Extract the (X, Y) coordinate from the center of the cell holding the provided text.  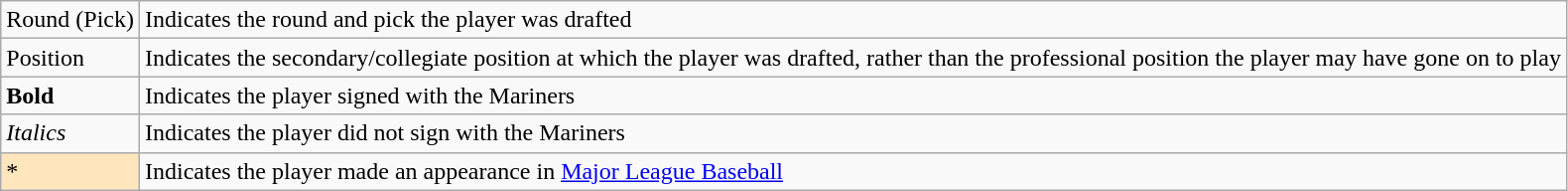
Indicates the player did not sign with the Mariners (852, 133)
Bold (70, 95)
Indicates the player made an appearance in Major League Baseball (852, 171)
Indicates the round and pick the player was drafted (852, 20)
Round (Pick) (70, 20)
Italics (70, 133)
* (70, 171)
Indicates the player signed with the Mariners (852, 95)
Position (70, 58)
